Pinpoint the cell where the given text exists, returning its (X, Y) midpoint coordinate. 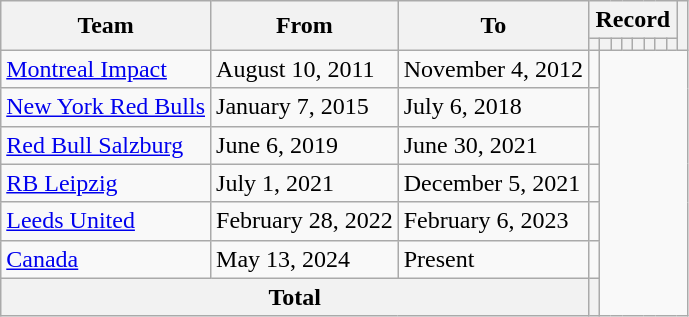
June 30, 2021 (493, 145)
Present (493, 259)
December 5, 2021 (493, 183)
RB Leipzig (106, 183)
Total (295, 297)
New York Red Bulls (106, 107)
February 28, 2022 (305, 221)
To (493, 26)
Montreal Impact (106, 69)
From (305, 26)
Red Bull Salzburg (106, 145)
August 10, 2011 (305, 69)
June 6, 2019 (305, 145)
July 1, 2021 (305, 183)
January 7, 2015 (305, 107)
Record (633, 20)
May 13, 2024 (305, 259)
Leeds United (106, 221)
February 6, 2023 (493, 221)
Canada (106, 259)
November 4, 2012 (493, 69)
July 6, 2018 (493, 107)
Team (106, 26)
